For the text-containing cell, return its midpoint in [X, Y] coordinate format. 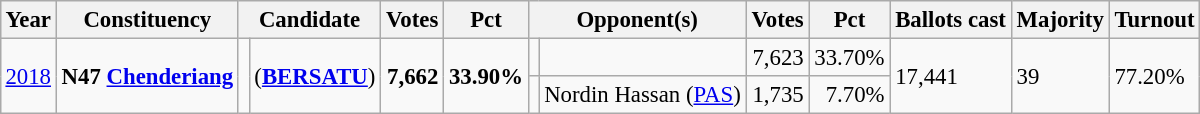
39 [1060, 76]
7.70% [850, 95]
7,623 [778, 57]
Majority [1060, 20]
33.70% [850, 57]
Ballots cast [950, 20]
Constituency [147, 20]
77.20% [1154, 76]
Turnout [1154, 20]
33.90% [486, 76]
(BERSATU) [315, 76]
Nordin Hassan (PAS) [642, 95]
Year [28, 20]
N47 Chenderiang [147, 76]
2018 [28, 76]
7,662 [412, 76]
1,735 [778, 95]
Candidate [309, 20]
17,441 [950, 76]
Opponent(s) [637, 20]
